Pinpoint the cell where the given text exists, returning its (x, y) midpoint coordinate. 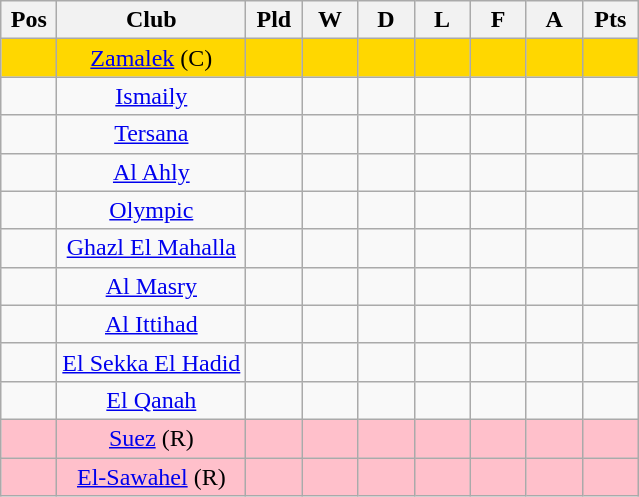
Suez (R) (152, 438)
Pld (274, 20)
D (386, 20)
F (498, 20)
Ismaily (152, 96)
Al Ahly (152, 172)
Al Masry (152, 286)
El Qanah (152, 400)
El-Sawahel (R) (152, 477)
Ghazl El Mahalla (152, 248)
Olympic (152, 210)
Tersana (152, 134)
Pos (29, 20)
Pts (610, 20)
Al Ittihad (152, 324)
L (442, 20)
W (330, 20)
A (554, 20)
Club (152, 20)
Zamalek (C) (152, 58)
El Sekka El Hadid (152, 362)
